From the cell containing the given text, extract its center point as [X, Y] coordinate. 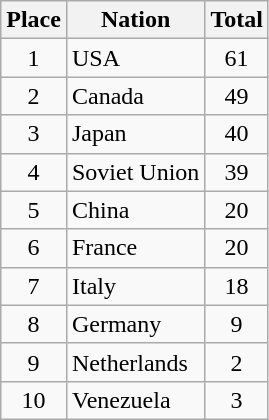
Total [237, 20]
5 [34, 210]
1 [34, 58]
8 [34, 324]
France [135, 248]
Venezuela [135, 400]
Japan [135, 134]
Soviet Union [135, 172]
Germany [135, 324]
39 [237, 172]
USA [135, 58]
Italy [135, 286]
7 [34, 286]
4 [34, 172]
Canada [135, 96]
6 [34, 248]
18 [237, 286]
61 [237, 58]
40 [237, 134]
49 [237, 96]
Nation [135, 20]
China [135, 210]
Netherlands [135, 362]
Place [34, 20]
10 [34, 400]
